From the cell containing the given text, extract its center point as (x, y) coordinate. 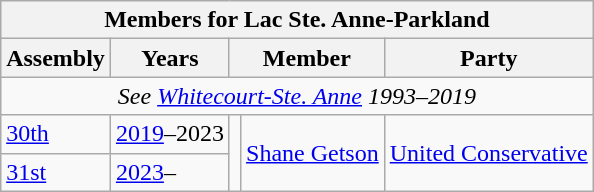
Shane Getson (313, 153)
30th (56, 134)
Assembly (56, 58)
Member (306, 58)
2019–2023 (170, 134)
31st (56, 172)
Members for Lac Ste. Anne-Parkland (298, 20)
Party (488, 58)
See Whitecourt-Ste. Anne 1993–2019 (298, 96)
Years (170, 58)
United Conservative (488, 153)
2023– (170, 172)
